Return the [X, Y] coordinate for the center point of the cell that contains the specified text.  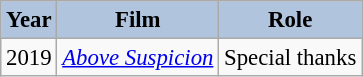
Film [138, 20]
2019 [29, 58]
Role [290, 20]
Year [29, 20]
Above Suspicion [138, 58]
Special thanks [290, 58]
